For the text-containing cell, return its midpoint in [x, y] coordinate format. 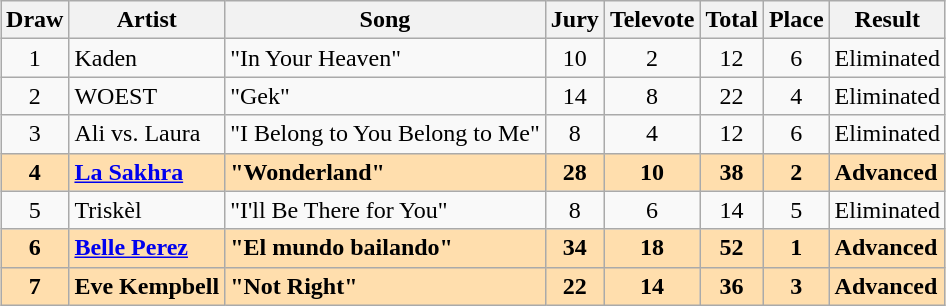
Triskèl [147, 210]
Eve Kempbell [147, 286]
"In Your Heaven" [386, 58]
Song [386, 20]
36 [732, 286]
Total [732, 20]
Artist [147, 20]
34 [574, 248]
WOEST [147, 96]
18 [652, 248]
Draw [35, 20]
"Wonderland" [386, 172]
Belle Perez [147, 248]
Kaden [147, 58]
Televote [652, 20]
"Not Right" [386, 286]
"Gek" [386, 96]
"El mundo bailando" [386, 248]
Place [796, 20]
Result [887, 20]
Jury [574, 20]
Ali vs. Laura [147, 134]
"I Belong to You Belong to Me" [386, 134]
28 [574, 172]
"I'll Be There for You" [386, 210]
7 [35, 286]
38 [732, 172]
La Sakhra [147, 172]
52 [732, 248]
